Determine the [x, y] coordinate at the center of the cell enclosing the given text.  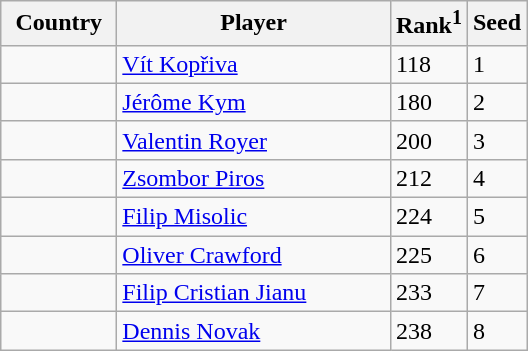
Valentin Royer [254, 140]
Country [59, 24]
1 [496, 64]
212 [428, 178]
Seed [496, 24]
180 [428, 102]
Oliver Crawford [254, 255]
Dennis Novak [254, 331]
4 [496, 178]
224 [428, 217]
118 [428, 64]
225 [428, 255]
8 [496, 331]
Jérôme Kym [254, 102]
7 [496, 293]
Vít Kopřiva [254, 64]
Filip Misolic [254, 217]
Zsombor Piros [254, 178]
200 [428, 140]
3 [496, 140]
233 [428, 293]
Player [254, 24]
Rank1 [428, 24]
6 [496, 255]
238 [428, 331]
5 [496, 217]
2 [496, 102]
Filip Cristian Jianu [254, 293]
